Detect which cell encompasses the target text, then output its (x, y) center coordinate. 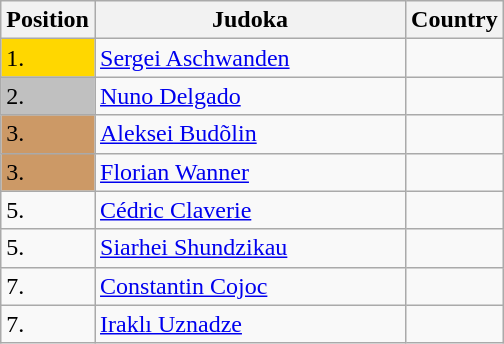
Country (455, 20)
Aleksei Budõlin (250, 134)
Constantin Cojoc (250, 286)
Cédric Claverie (250, 210)
Nuno Delgado (250, 96)
Position (48, 20)
Iraklı Uznadze (250, 324)
Florian Wanner (250, 172)
1. (48, 58)
Siarhei Shundzikau (250, 248)
Sergei Aschwanden (250, 58)
2. (48, 96)
Judoka (250, 20)
